From the cell containing the given text, extract its center point as [x, y] coordinate. 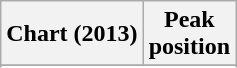
Chart (2013) [72, 34]
Peakposition [189, 34]
